Detect which cell encompasses the target text, then output its (x, y) center coordinate. 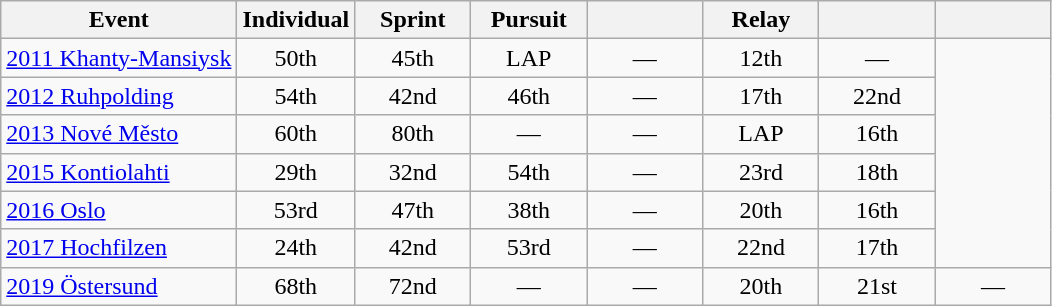
Pursuit (529, 20)
46th (529, 96)
12th (761, 58)
2017 Hochfilzen (119, 248)
Individual (296, 20)
32nd (413, 172)
21st (877, 286)
2019 Östersund (119, 286)
Relay (761, 20)
38th (529, 210)
Event (119, 20)
24th (296, 248)
72nd (413, 286)
Sprint (413, 20)
80th (413, 134)
68th (296, 286)
2016 Oslo (119, 210)
29th (296, 172)
2012 Ruhpolding (119, 96)
2013 Nové Město (119, 134)
2011 Khanty-Mansiysk (119, 58)
23rd (761, 172)
45th (413, 58)
60th (296, 134)
50th (296, 58)
2015 Kontiolahti (119, 172)
47th (413, 210)
18th (877, 172)
